Return (x, y) of the center of cell containing provided text 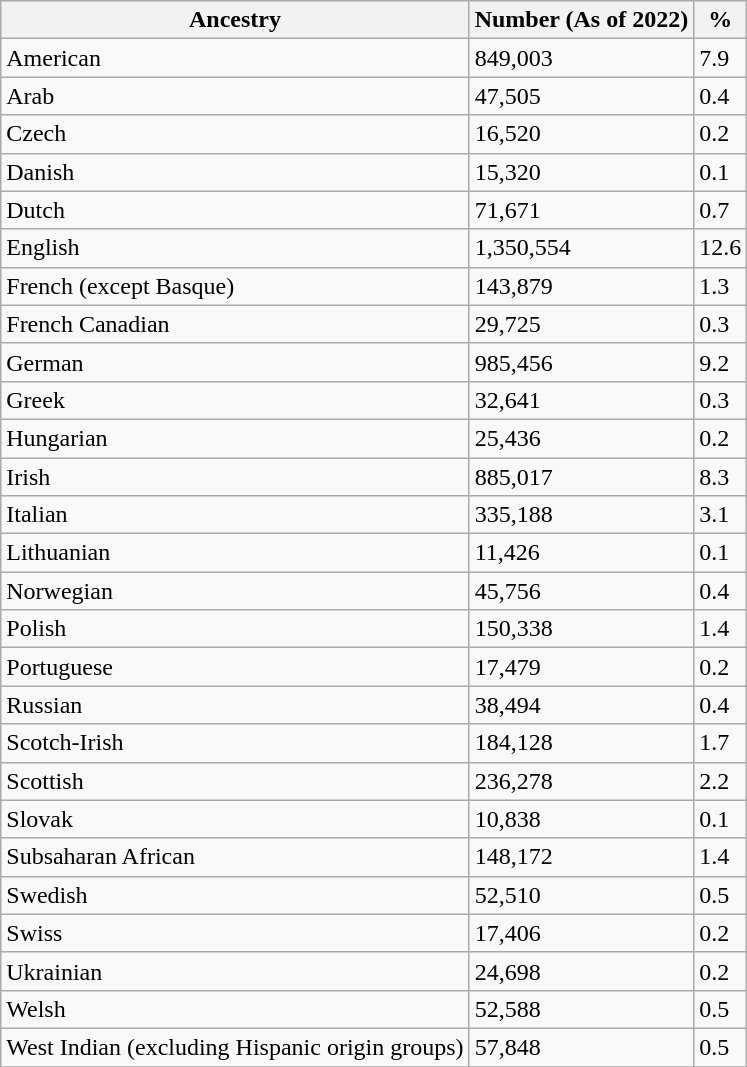
985,456 (582, 362)
Irish (235, 477)
8.3 (720, 477)
West Indian (excluding Hispanic origin groups) (235, 1047)
29,725 (582, 324)
10,838 (582, 819)
148,172 (582, 857)
Ukrainian (235, 971)
885,017 (582, 477)
Russian (235, 705)
57,848 (582, 1047)
% (720, 20)
1.3 (720, 286)
24,698 (582, 971)
Subsaharan African (235, 857)
150,338 (582, 629)
Ancestry (235, 20)
Hungarian (235, 438)
Portuguese (235, 667)
0.7 (720, 210)
11,426 (582, 553)
17,406 (582, 933)
French Canadian (235, 324)
French (except Basque) (235, 286)
184,128 (582, 743)
Arab (235, 96)
Scotch-Irish (235, 743)
236,278 (582, 781)
52,510 (582, 895)
9.2 (720, 362)
Dutch (235, 210)
1.7 (720, 743)
849,003 (582, 58)
2.2 (720, 781)
71,671 (582, 210)
Czech (235, 134)
Welsh (235, 1009)
3.1 (720, 515)
Danish (235, 172)
16,520 (582, 134)
143,879 (582, 286)
Slovak (235, 819)
Greek (235, 400)
17,479 (582, 667)
335,188 (582, 515)
Swiss (235, 933)
45,756 (582, 591)
Polish (235, 629)
52,588 (582, 1009)
Swedish (235, 895)
47,505 (582, 96)
Scottish (235, 781)
32,641 (582, 400)
Norwegian (235, 591)
English (235, 248)
German (235, 362)
Lithuanian (235, 553)
7.9 (720, 58)
15,320 (582, 172)
38,494 (582, 705)
American (235, 58)
1,350,554 (582, 248)
Number (As of 2022) (582, 20)
25,436 (582, 438)
Italian (235, 515)
12.6 (720, 248)
